Find where the given text appears and provide that cell's center as (X, Y) coordinate. 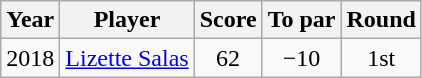
Player (127, 20)
2018 (30, 58)
1st (381, 58)
Round (381, 20)
Year (30, 20)
Lizette Salas (127, 58)
Score (228, 20)
To par (302, 20)
62 (228, 58)
−10 (302, 58)
